Scan for the cell matching the given text and deliver its (X, Y) coordinate at center. 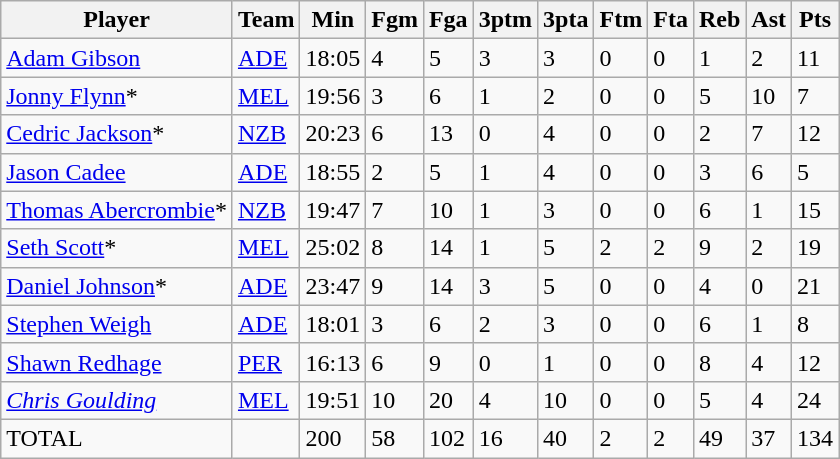
16:13 (333, 362)
102 (448, 438)
Pts (816, 20)
Chris Goulding (117, 400)
Ast (769, 20)
18:05 (333, 58)
3ptm (505, 20)
Shawn Redhage (117, 362)
Stephen Weigh (117, 324)
16 (505, 438)
3pta (566, 20)
25:02 (333, 248)
Fgm (395, 20)
13 (448, 134)
Team (266, 20)
23:47 (333, 286)
Fga (448, 20)
18:55 (333, 172)
18:01 (333, 324)
19:56 (333, 96)
Min (333, 20)
TOTAL (117, 438)
19 (816, 248)
Daniel Johnson* (117, 286)
PER (266, 362)
Seth Scott* (117, 248)
49 (719, 438)
Jason Cadee (117, 172)
20 (448, 400)
200 (333, 438)
Player (117, 20)
Reb (719, 20)
19:51 (333, 400)
24 (816, 400)
Cedric Jackson* (117, 134)
37 (769, 438)
Adam Gibson (117, 58)
58 (395, 438)
11 (816, 58)
15 (816, 210)
19:47 (333, 210)
40 (566, 438)
134 (816, 438)
Jonny Flynn* (117, 96)
20:23 (333, 134)
Ftm (621, 20)
Thomas Abercrombie* (117, 210)
21 (816, 286)
Fta (671, 20)
